For the text-containing cell, return its midpoint in [x, y] coordinate format. 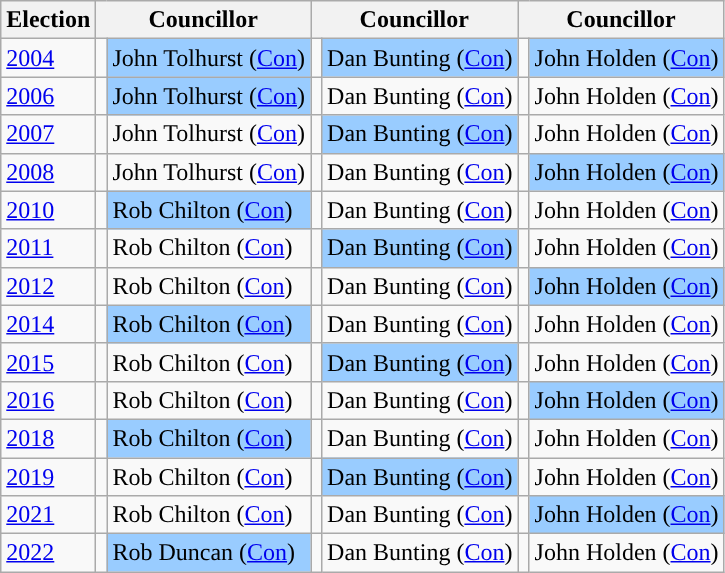
2021 [48, 515]
2011 [48, 248]
2014 [48, 324]
2015 [48, 362]
Election [48, 20]
2019 [48, 477]
2016 [48, 400]
Rob Duncan (Con) [209, 553]
2008 [48, 172]
2004 [48, 58]
2018 [48, 438]
2010 [48, 210]
2022 [48, 553]
2007 [48, 134]
2012 [48, 286]
2006 [48, 96]
